Extract the [X, Y] coordinate from the center of the cell holding the provided text.  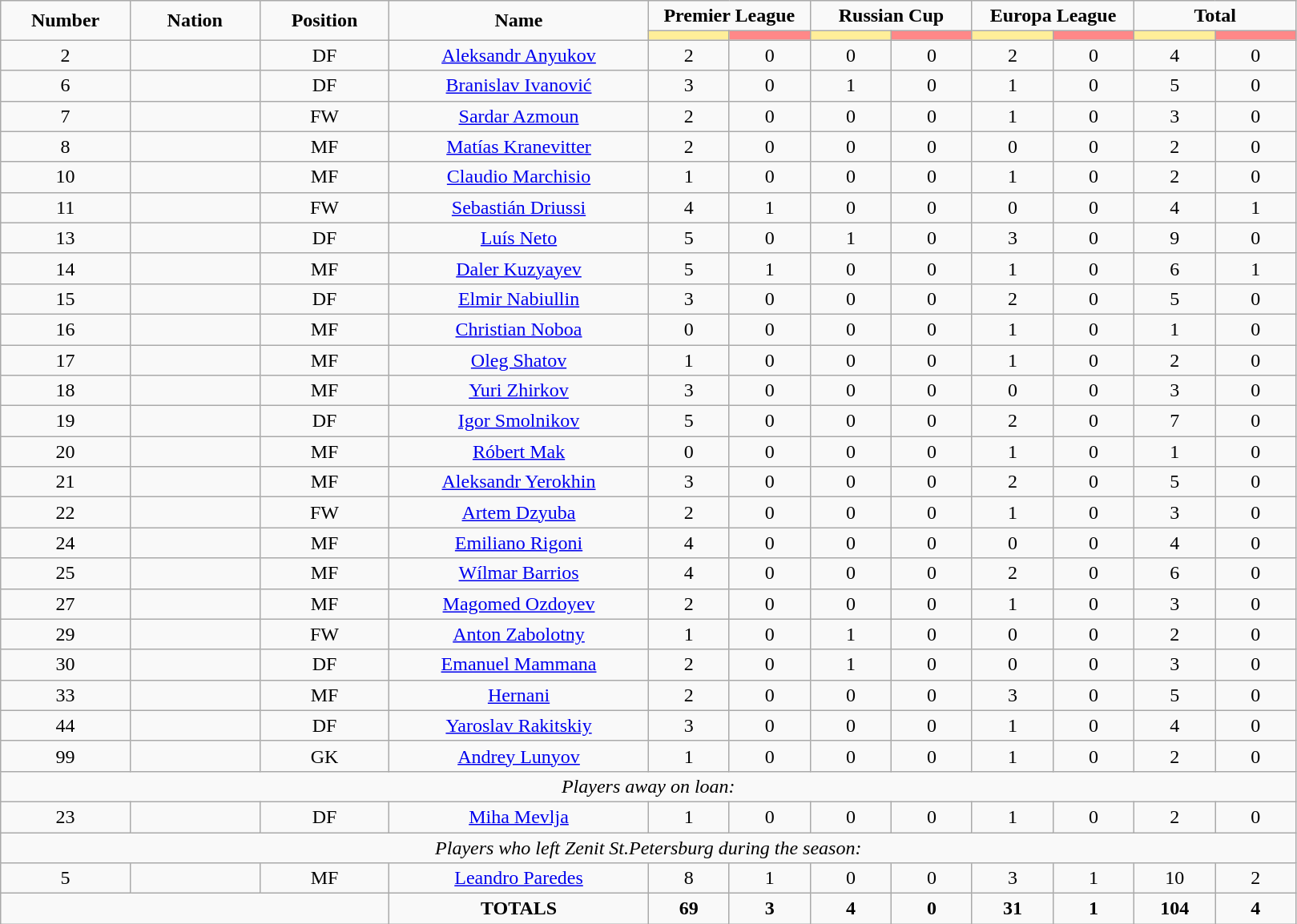
Wílmar Barrios [519, 573]
18 [66, 391]
Premier League [729, 16]
Emiliano Rigoni [519, 543]
Nation [195, 21]
Matías Kranevitter [519, 147]
Hernani [519, 695]
Yuri Zhirkov [519, 391]
Luís Neto [519, 238]
Branislav Ivanović [519, 86]
Emanuel Mammana [519, 665]
Number [66, 21]
Aleksandr Anyukov [519, 55]
Leandro Paredes [519, 878]
25 [66, 573]
19 [66, 421]
21 [66, 482]
Sardar Azmoun [519, 116]
15 [66, 299]
29 [66, 634]
Artem Dzyuba [519, 512]
30 [66, 665]
Players who left Zenit St.Petersburg during the season: [649, 848]
99 [66, 756]
Daler Kuzyayev [519, 268]
Miha Mevlja [519, 817]
17 [66, 360]
44 [66, 725]
Russian Cup [891, 16]
Andrey Lunyov [519, 756]
104 [1174, 909]
9 [1174, 238]
22 [66, 512]
13 [66, 238]
Total [1215, 16]
27 [66, 604]
16 [66, 329]
11 [66, 207]
Yaroslav Rakitskiy [519, 725]
14 [66, 268]
24 [66, 543]
Position [324, 21]
Róbert Mak [519, 452]
Aleksandr Yerokhin [519, 482]
TOTALS [519, 909]
69 [689, 909]
Elmir Nabiullin [519, 299]
Name [519, 21]
31 [1013, 909]
Europa League [1053, 16]
Oleg Shatov [519, 360]
20 [66, 452]
33 [66, 695]
23 [66, 817]
Claudio Marchisio [519, 177]
Players away on loan: [649, 786]
GK [324, 756]
Magomed Ozdoyev [519, 604]
Igor Smolnikov [519, 421]
Anton Zabolotny [519, 634]
Christian Noboa [519, 329]
Sebastián Driussi [519, 207]
